Determine the [X, Y] coordinate at the center of the cell enclosing the given text.  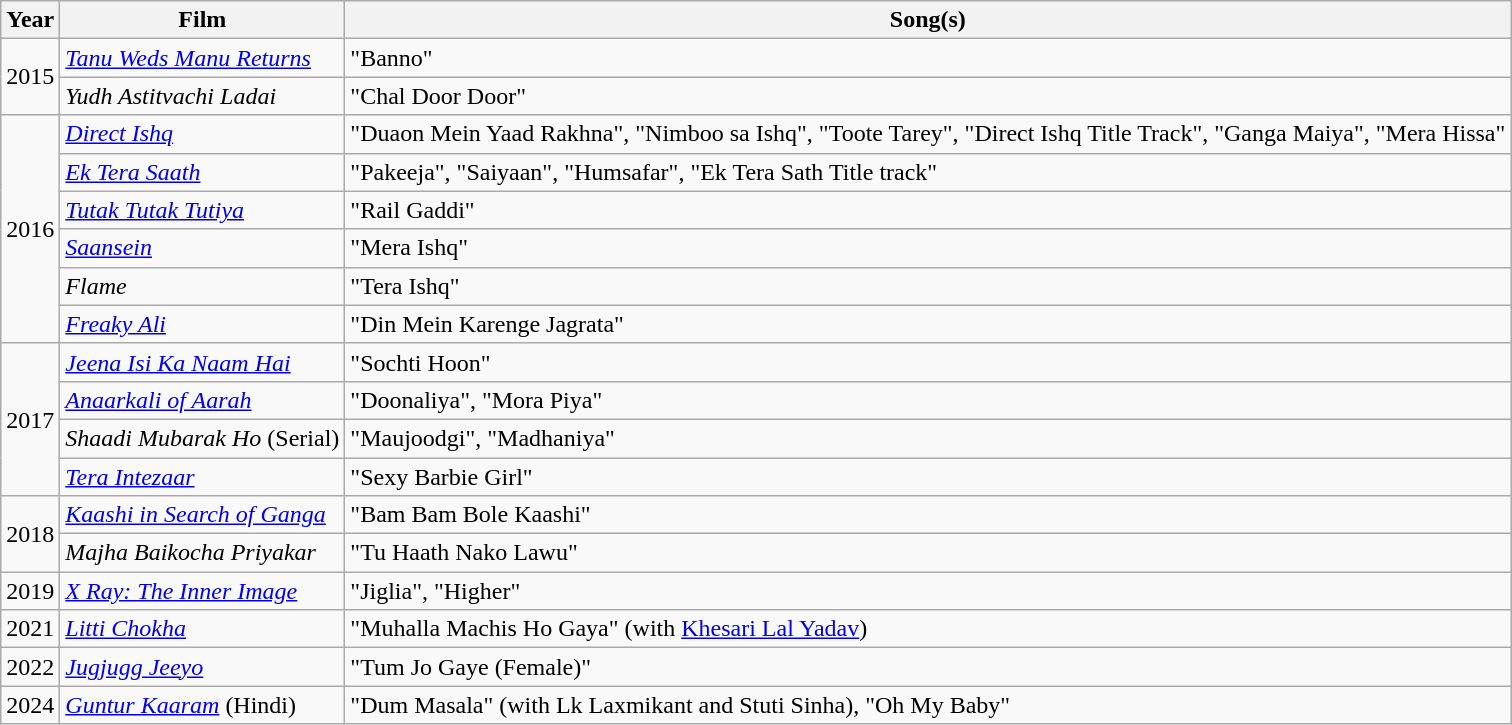
"Rail Gaddi" [928, 210]
2021 [30, 629]
Flame [202, 286]
"Bam Bam Bole Kaashi" [928, 515]
"Maujoodgi", "Madhaniya" [928, 438]
"Chal Door Door" [928, 96]
2024 [30, 705]
Majha Baikocha Priyakar [202, 553]
2018 [30, 534]
2015 [30, 77]
Tutak Tutak Tutiya [202, 210]
2022 [30, 667]
Freaky Ali [202, 324]
Guntur Kaaram (Hindi) [202, 705]
"Mera Ishq" [928, 248]
Tera Intezaar [202, 477]
"Jiglia", "Higher" [928, 591]
"Duaon Mein Yaad Rakhna", "Nimboo sa Ishq", "Toote Tarey", "Direct Ishq Title Track", "Ganga Maiya", "Mera Hissa" [928, 134]
Kaashi in Search of Ganga [202, 515]
"Din Mein Karenge Jagrata" [928, 324]
"Tera Ishq" [928, 286]
"Doonaliya", "Mora Piya" [928, 400]
Tanu Weds Manu Returns [202, 58]
Jugjugg Jeeyo [202, 667]
Direct Ishq [202, 134]
"Sexy Barbie Girl" [928, 477]
Saansein [202, 248]
Year [30, 20]
2016 [30, 229]
"Pakeeja", "Saiyaan", "Humsafar", "Ek Tera Sath Title track" [928, 172]
"Tum Jo Gaye (Female)" [928, 667]
"Tu Haath Nako Lawu" [928, 553]
2019 [30, 591]
Film [202, 20]
Litti Chokha [202, 629]
2017 [30, 419]
"Sochti Hoon" [928, 362]
Song(s) [928, 20]
"Banno" [928, 58]
Shaadi Mubarak Ho (Serial) [202, 438]
X Ray: The Inner Image [202, 591]
Yudh Astitvachi Ladai [202, 96]
"Dum Masala" (with Lk Laxmikant and Stuti Sinha), "Oh My Baby" [928, 705]
Jeena Isi Ka Naam Hai [202, 362]
"Muhalla Machis Ho Gaya" (with Khesari Lal Yadav) [928, 629]
Ek Tera Saath [202, 172]
Anaarkali of Aarah [202, 400]
